Determine the [x, y] coordinate at the center of the cell enclosing the given text.  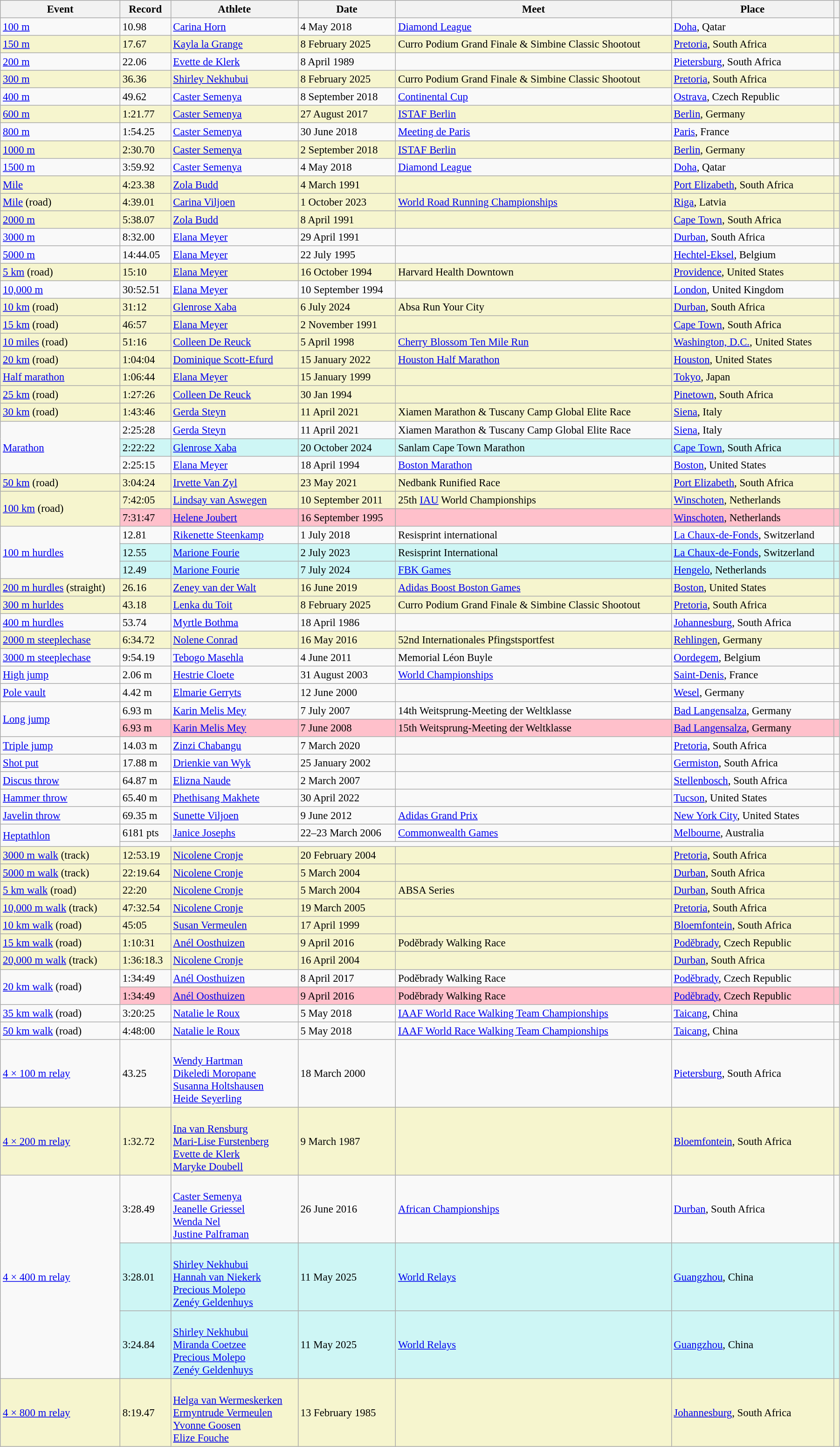
4:39.01 [145, 202]
Heptathlon [61, 835]
10 km walk (road) [61, 925]
Melbourne, Australia [752, 833]
1:21.77 [145, 114]
Resisprint International [533, 552]
22:20 [145, 890]
36.36 [145, 79]
Hechtel-Eksel, Belgium [752, 255]
Kayla la Grange [234, 44]
World Championships [533, 675]
Adidas Grand Prix [533, 815]
Harvard Health Downtown [533, 272]
Date [347, 9]
16 April 2004 [347, 961]
7 June 2008 [347, 728]
69.35 m [145, 815]
10 miles (road) [61, 342]
3000 m walk (track) [61, 855]
18 April 1986 [347, 623]
12.81 [145, 535]
65.40 m [145, 798]
Javelin throw [61, 815]
2:22:22 [145, 448]
8 April 1991 [347, 220]
Rikenette Steenkamp [234, 535]
Washington, D.C., United States [752, 342]
6:34.72 [145, 640]
25 January 2002 [347, 763]
1:04:04 [145, 360]
Ostrava, Czech Republic [752, 97]
Hestrie Cloete [234, 675]
Absa Run Your City [533, 307]
100 m [61, 27]
Sunette Viljoen [234, 815]
27 August 2017 [347, 114]
300 m hurldes [61, 605]
15 km walk (road) [61, 943]
19 March 2005 [347, 908]
8 April 2017 [347, 978]
Evette de Klerk [234, 62]
26.16 [145, 588]
Houston, United States [752, 360]
Marathon [61, 448]
Tebogo Masehla [234, 658]
25th IAU World Championships [533, 500]
43.18 [145, 605]
20 km walk (road) [61, 986]
400 m [61, 97]
5 km walk (road) [61, 890]
5 km (road) [61, 272]
1 October 2023 [347, 202]
4 × 800 m relay [61, 1413]
2 September 2018 [347, 150]
18 March 2000 [347, 1074]
31 August 2003 [347, 675]
31:12 [145, 307]
14.03 m [145, 745]
2000 m steeplechase [61, 640]
Nedbank Runified Race [533, 482]
2.06 m [145, 675]
13 February 1985 [347, 1413]
Paris, France [752, 132]
22 July 1995 [347, 255]
9:54.19 [145, 658]
8 April 1989 [347, 62]
16 September 1995 [347, 517]
2:30.70 [145, 150]
400 m hurdles [61, 623]
Continental Cup [533, 97]
World Road Running Championships [533, 202]
9 March 1987 [347, 1141]
1:06:44 [145, 377]
Mile (road) [61, 202]
Oordegem, Belgium [752, 658]
6 July 2024 [347, 307]
4 × 100 m relay [61, 1074]
10 km (road) [61, 307]
Record [145, 9]
1:27:26 [145, 395]
50 km (road) [61, 482]
Ina van RensburgMari-Lise FurstenbergEvette de KlerkMaryke Doubell [234, 1141]
Carina Horn [234, 27]
Wendy HartmanDikeledi MoropaneSusanna HoltshausenHeide Seyerling [234, 1074]
Triple jump [61, 745]
26 June 2016 [347, 1209]
7 March 2020 [347, 745]
9 June 2012 [347, 815]
4 × 200 m relay [61, 1141]
Saint-Denis, France [752, 675]
Memorial Léon Buyle [533, 658]
Half marathon [61, 377]
4 March 1991 [347, 185]
5 April 1998 [347, 342]
Tokyo, Japan [752, 377]
Shirley NekhubuiHannah van NiekerkPrecious MolepoZenéy Geldenhuys [234, 1277]
High jump [61, 675]
30 Jan 1994 [347, 395]
Phethisang Makhete [234, 798]
Caster SemenyaJeanelle GriesselWenda NelJustine Palframan [234, 1209]
3:59.92 [145, 167]
800 m [61, 132]
Carina Viljoen [234, 202]
7 July 2024 [347, 570]
Irvette Van Zyl [234, 482]
15 January 1999 [347, 377]
Elizna Naude [234, 780]
Zeney van der Walt [234, 588]
Providence, United States [752, 272]
12.49 [145, 570]
7:31:47 [145, 517]
1:10:31 [145, 943]
22–23 March 2006 [347, 833]
African Championships [533, 1209]
Meeting de Paris [533, 132]
Mile [61, 185]
3:28.01 [145, 1277]
3000 m [61, 237]
Adidas Boost Boston Games [533, 588]
Zinzi Chabangu [234, 745]
Stellenbosch, South Africa [752, 780]
100 km (road) [61, 509]
300 m [61, 79]
Sanlam Cape Town Marathon [533, 448]
22:19.64 [145, 873]
14th Weitsprung-Meeting der Weltklasse [533, 710]
ABSA Series [533, 890]
Shirley NekhubuiMiranda CoetzeePrecious MolepoZenéy Geldenhuys [234, 1345]
49.62 [145, 97]
Helene Joubert [234, 517]
23 May 2021 [347, 482]
52nd Internationales Pfingstsportfest [533, 640]
20 km (road) [61, 360]
22.06 [145, 62]
1 July 2018 [347, 535]
Wesel, Germany [752, 693]
Athlete [234, 9]
Germiston, South Africa [752, 763]
16 May 2016 [347, 640]
8:19.47 [145, 1413]
Shirley Nekhubui [234, 79]
14:44.05 [145, 255]
2:25:28 [145, 430]
3:24.84 [145, 1345]
7:42:05 [145, 500]
50 km walk (road) [61, 1031]
Nolene Conrad [234, 640]
Drienkie van Wyk [234, 763]
2:25:15 [145, 465]
Lenka du Toit [234, 605]
10,000 m walk (track) [61, 908]
64.87 m [145, 780]
100 m hurdles [61, 553]
16 October 1994 [347, 272]
Pinetown, South Africa [752, 395]
3:04:24 [145, 482]
5000 m [61, 255]
2 November 1991 [347, 325]
3:28.49 [145, 1209]
30:52.51 [145, 289]
4:48:00 [145, 1031]
10 September 2011 [347, 500]
Cherry Blossom Ten Mile Run [533, 342]
10.98 [145, 27]
15 January 2022 [347, 360]
51:16 [145, 342]
600 m [61, 114]
Hengelo, Netherlands [752, 570]
Rehlingen, Germany [752, 640]
43.25 [145, 1074]
29 April 1991 [347, 237]
53.74 [145, 623]
2000 m [61, 220]
4 × 400 m relay [61, 1277]
17.67 [145, 44]
Myrtle Bothma [234, 623]
Helga van WermeskerkenErmyntrude VermeulenYvonne GoosenElize Fouche [234, 1413]
Commonwealth Games [533, 833]
25 km (road) [61, 395]
17.88 m [145, 763]
15:10 [145, 272]
Place [752, 9]
Meet [533, 9]
Resisprint international [533, 535]
17 April 1999 [347, 925]
30 June 2018 [347, 132]
New York City, United States [752, 815]
15th Weitsprung-Meeting der Weltklasse [533, 728]
8 September 2018 [347, 97]
30 April 2022 [347, 798]
150 m [61, 44]
Houston Half Marathon [533, 360]
1:32.72 [145, 1141]
Shot put [61, 763]
Boston Marathon [533, 465]
3000 m steeplechase [61, 658]
Tucson, United States [752, 798]
1500 m [61, 167]
8:32.00 [145, 237]
15 km (road) [61, 325]
1:43:46 [145, 413]
3:20:25 [145, 1013]
200 m hurdles (straight) [61, 588]
5000 m walk (track) [61, 873]
4:23.38 [145, 185]
7 July 2007 [347, 710]
Pole vault [61, 693]
Event [61, 9]
6181 pts [145, 833]
45:05 [145, 925]
1:36:18.3 [145, 961]
Lindsay van Aswegen [234, 500]
20 October 2024 [347, 448]
2 March 2007 [347, 780]
10,000 m [61, 289]
FBK Games [533, 570]
12.55 [145, 552]
30 km (road) [61, 413]
2 July 2023 [347, 552]
Hammer throw [61, 798]
12:53.19 [145, 855]
Riga, Latvia [752, 202]
1:54.25 [145, 132]
4.42 m [145, 693]
18 April 1994 [347, 465]
5:38.07 [145, 220]
47:32.54 [145, 908]
London, United Kingdom [752, 289]
Dominique Scott-Efurd [234, 360]
12 June 2000 [347, 693]
Janice Josephs [234, 833]
46:57 [145, 325]
Elmarie Gerryts [234, 693]
Discus throw [61, 780]
Susan Vermeulen [234, 925]
10 September 1994 [347, 289]
200 m [61, 62]
35 km walk (road) [61, 1013]
20,000 m walk (track) [61, 961]
4 June 2011 [347, 658]
Long jump [61, 719]
16 June 2019 [347, 588]
1000 m [61, 150]
20 February 2004 [347, 855]
